From the cell containing the given text, extract its center point as (X, Y) coordinate. 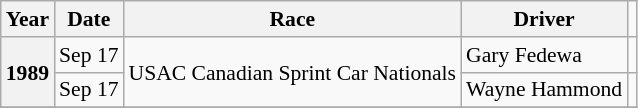
Year (28, 19)
Gary Fedewa (544, 55)
Race (293, 19)
Driver (544, 19)
Wayne Hammond (544, 90)
1989 (28, 72)
USAC Canadian Sprint Car Nationals (293, 72)
Date (88, 19)
